Search for the cell housing the specified text and yield its [x, y] center coordinate. 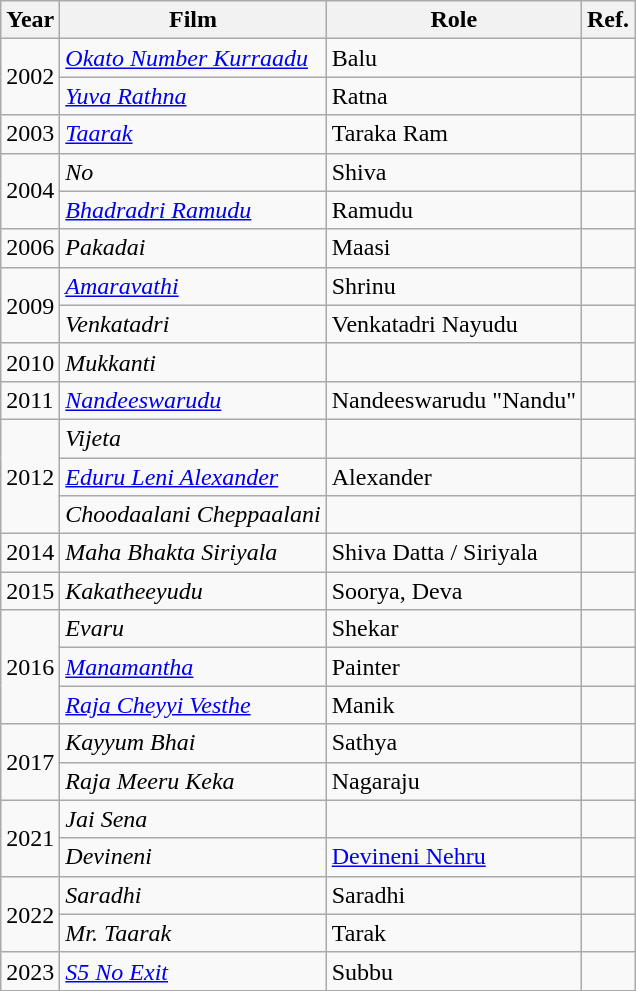
Devineni [193, 857]
2016 [30, 667]
2006 [30, 248]
Film [193, 20]
S5 No Exit [193, 971]
Mr. Taarak [193, 933]
Vijeta [193, 438]
Choodaalani Cheppaalani [193, 515]
Manamantha [193, 667]
Evaru [193, 629]
Venkatadri [193, 324]
Year [30, 20]
2002 [30, 77]
2022 [30, 914]
2017 [30, 762]
Jai Sena [193, 819]
Mukkanti [193, 362]
Sathya [454, 743]
Painter [454, 667]
Shekar [454, 629]
Nandeeswarudu [193, 400]
2015 [30, 591]
Raja Meeru Keka [193, 781]
Nagaraju [454, 781]
Taarak [193, 134]
Devineni Nehru [454, 857]
2012 [30, 476]
Shrinu [454, 286]
Maasi [454, 248]
Shiva [454, 172]
Kayyum Bhai [193, 743]
2003 [30, 134]
2009 [30, 305]
Raja Cheyyi Vesthe [193, 705]
Bhadradri Ramudu [193, 210]
Shiva Datta / Siriyala [454, 553]
Eduru Leni Alexander [193, 477]
Pakadai [193, 248]
Alexander [454, 477]
Nandeeswarudu "Nandu" [454, 400]
No [193, 172]
2011 [30, 400]
Manik [454, 705]
Amaravathi [193, 286]
2010 [30, 362]
Maha Bhakta Siriyala [193, 553]
Tarak [454, 933]
2023 [30, 971]
Ratna [454, 96]
Venkatadri Nayudu [454, 324]
Soorya, Deva [454, 591]
Subbu [454, 971]
Balu [454, 58]
2004 [30, 191]
Ref. [608, 20]
2021 [30, 838]
Yuva Rathna [193, 96]
Taraka Ram [454, 134]
Ramudu [454, 210]
Role [454, 20]
2014 [30, 553]
Okato Number Kurraadu [193, 58]
Kakatheeyudu [193, 591]
